Capture the cell that displays the provided text and extract its (x, y) central coordinate. 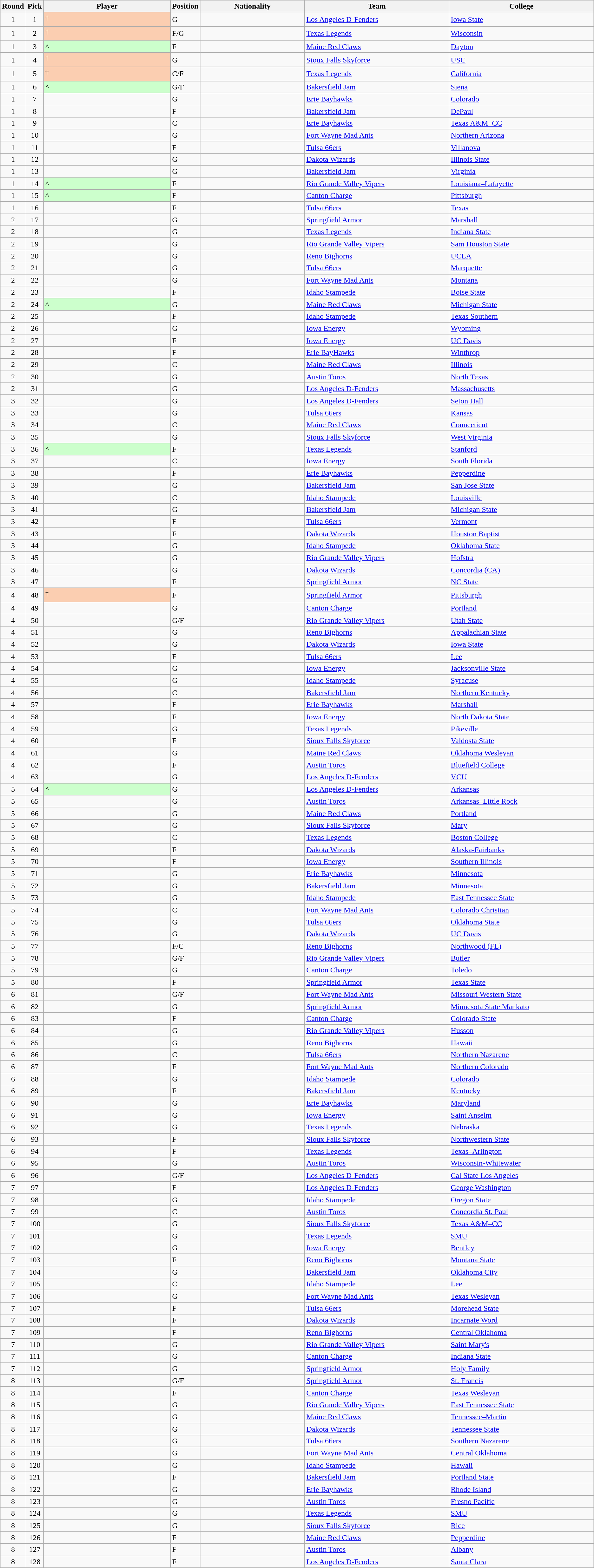
72 (35, 886)
Wyoming (521, 328)
32 (35, 401)
Jacksonville State (521, 669)
Holy Family (521, 1369)
Oregon State (521, 1199)
128 (35, 1562)
43 (35, 533)
113 (35, 1381)
Kansas (521, 413)
Massachusetts (521, 389)
68 (35, 837)
106 (35, 1296)
Hofstra (521, 558)
Northern Kentucky (521, 693)
Bluefield College (521, 765)
24 (35, 304)
Oklahoma Wesleyan (521, 753)
60 (35, 741)
84 (35, 1030)
14 (35, 184)
Portland State (521, 1477)
23 (35, 292)
Stanford (521, 449)
116 (35, 1417)
USC (521, 60)
36 (35, 449)
Northern Arizona (521, 135)
52 (35, 644)
100 (35, 1224)
109 (35, 1332)
Rhode Island (521, 1489)
Northwestern State (521, 1139)
Connecticut (521, 425)
Virginia (521, 172)
Villanova (521, 147)
Concordia St. Paul (521, 1212)
20 (35, 256)
Wisconsin (521, 34)
George Washington (521, 1187)
Texas (521, 208)
12 (35, 159)
Vermont (521, 521)
Player (107, 6)
75 (35, 922)
Wisconsin-Whitewater (521, 1163)
Fresno Pacific (521, 1501)
Pick (35, 6)
Round (13, 6)
64 (35, 789)
94 (35, 1151)
97 (35, 1187)
107 (35, 1308)
Position (185, 6)
Northwood (FL) (521, 946)
70 (35, 862)
Arkansas–Little Rock (521, 801)
South Florida (521, 461)
Montana State (521, 1260)
Northern Colorado (521, 1067)
45 (35, 558)
DePaul (521, 111)
112 (35, 1369)
74 (35, 910)
92 (35, 1127)
21 (35, 268)
99 (35, 1212)
College (521, 6)
119 (35, 1453)
121 (35, 1477)
St. Francis (521, 1381)
90 (35, 1103)
Texas Southern (521, 316)
C/F (185, 74)
27 (35, 340)
Winthrop (521, 352)
39 (35, 485)
38 (35, 473)
Syracuse (521, 681)
118 (35, 1441)
15 (35, 196)
Rice (521, 1526)
53 (35, 657)
Colorado Christian (521, 910)
69 (35, 850)
31 (35, 389)
Boise State (521, 292)
Saint Anselm (521, 1115)
Southern Nazarene (521, 1441)
73 (35, 898)
Mary (521, 825)
123 (35, 1501)
88 (35, 1079)
North Dakota State (521, 717)
11 (35, 147)
30 (35, 377)
25 (35, 316)
101 (35, 1236)
Nationality (253, 6)
Butler (521, 958)
Montana (521, 280)
Texas–Arlington (521, 1151)
Toledo (521, 970)
40 (35, 497)
46 (35, 570)
Tennessee–Martin (521, 1417)
104 (35, 1272)
Valdosta State (521, 741)
114 (35, 1393)
59 (35, 729)
83 (35, 1018)
78 (35, 958)
41 (35, 509)
Sam Houston State (521, 244)
Louisville (521, 497)
71 (35, 874)
58 (35, 717)
37 (35, 461)
Colorado State (521, 1018)
91 (35, 1115)
26 (35, 328)
18 (35, 232)
NC State (521, 582)
51 (35, 632)
28 (35, 352)
96 (35, 1175)
48 (35, 595)
Erie BayHawks (377, 352)
102 (35, 1248)
VCU (521, 777)
Bentley (521, 1248)
120 (35, 1465)
Kentucky (521, 1091)
61 (35, 753)
115 (35, 1405)
29 (35, 365)
San Jose State (521, 485)
111 (35, 1356)
Minnesota State Mankato (521, 1006)
81 (35, 994)
Arkansas (521, 789)
34 (35, 425)
93 (35, 1139)
Northern Nazarene (521, 1055)
89 (35, 1091)
Texas State (521, 982)
87 (35, 1067)
44 (35, 546)
110 (35, 1344)
Houston Baptist (521, 533)
17 (35, 220)
Husson (521, 1030)
127 (35, 1550)
50 (35, 620)
22 (35, 280)
West Virginia (521, 437)
13 (35, 172)
117 (35, 1429)
57 (35, 705)
10 (35, 135)
85 (35, 1043)
Illinois (521, 365)
124 (35, 1513)
16 (35, 208)
76 (35, 934)
125 (35, 1526)
98 (35, 1199)
82 (35, 1006)
Albany (521, 1550)
126 (35, 1538)
Dayton (521, 47)
F/C (185, 946)
Cal State Los Angeles (521, 1175)
80 (35, 982)
56 (35, 693)
Nebraska (521, 1127)
Pikeville (521, 729)
66 (35, 813)
Louisiana–Lafayette (521, 184)
Boston College (521, 837)
Seton Hall (521, 401)
9 (35, 123)
Appalachian State (521, 632)
Team (377, 6)
67 (35, 825)
Oklahoma City (521, 1272)
108 (35, 1320)
105 (35, 1284)
33 (35, 413)
Incarnate Word (521, 1320)
Missouri Western State (521, 994)
62 (35, 765)
42 (35, 521)
Concordia (CA) (521, 570)
North Texas (521, 377)
122 (35, 1489)
86 (35, 1055)
F/G (185, 34)
Santa Clara (521, 1562)
35 (35, 437)
103 (35, 1260)
79 (35, 970)
UCLA (521, 256)
55 (35, 681)
Maryland (521, 1103)
Marquette (521, 268)
63 (35, 777)
49 (35, 608)
Morehead State (521, 1308)
Tennessee State (521, 1429)
California (521, 74)
Illinois State (521, 159)
77 (35, 946)
Utah State (521, 620)
19 (35, 244)
54 (35, 669)
95 (35, 1163)
Saint Mary's (521, 1344)
Southern Illinois (521, 862)
Siena (521, 87)
47 (35, 582)
65 (35, 801)
Alaska-Fairbanks (521, 850)
